Determine the (X, Y) coordinate at the center of the cell enclosing the given text.  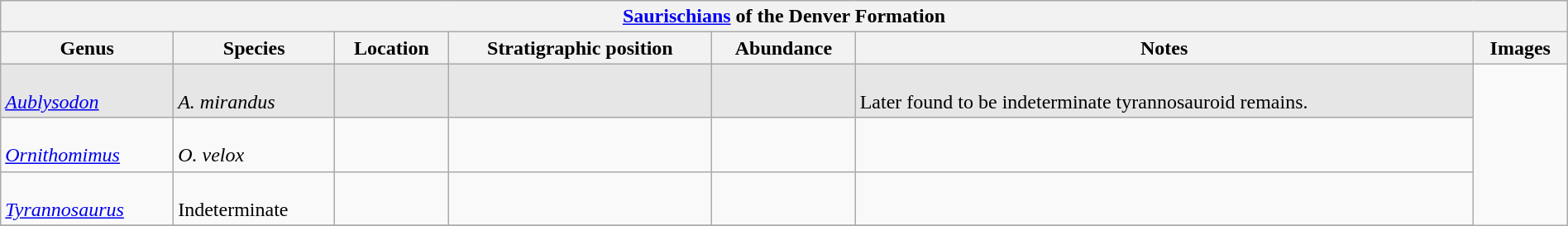
Saurischians of the Denver Formation (784, 17)
Images (1520, 48)
Location (392, 48)
Genus (88, 48)
A. mirandus (255, 91)
Later found to be indeterminate tyrannosauroid remains. (1164, 91)
Stratigraphic position (581, 48)
Indeterminate (255, 199)
Aublysodon (88, 91)
Notes (1164, 48)
Tyrannosaurus (88, 199)
Ornithomimus (88, 144)
Abundance (784, 48)
O. velox (255, 144)
Species (255, 48)
